Capture the cell that displays the provided text and extract its (x, y) central coordinate. 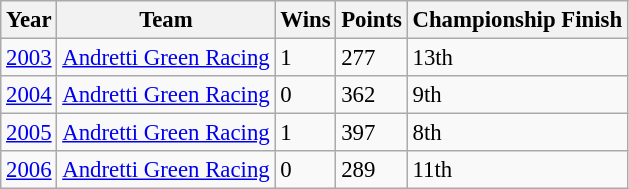
397 (372, 133)
9th (517, 95)
2003 (29, 58)
Team (166, 20)
8th (517, 133)
2005 (29, 133)
Points (372, 20)
13th (517, 58)
Year (29, 20)
2006 (29, 170)
362 (372, 95)
Championship Finish (517, 20)
2004 (29, 95)
Wins (306, 20)
11th (517, 170)
277 (372, 58)
289 (372, 170)
